Extract the (x, y) coordinate from the center of the cell holding the provided text.  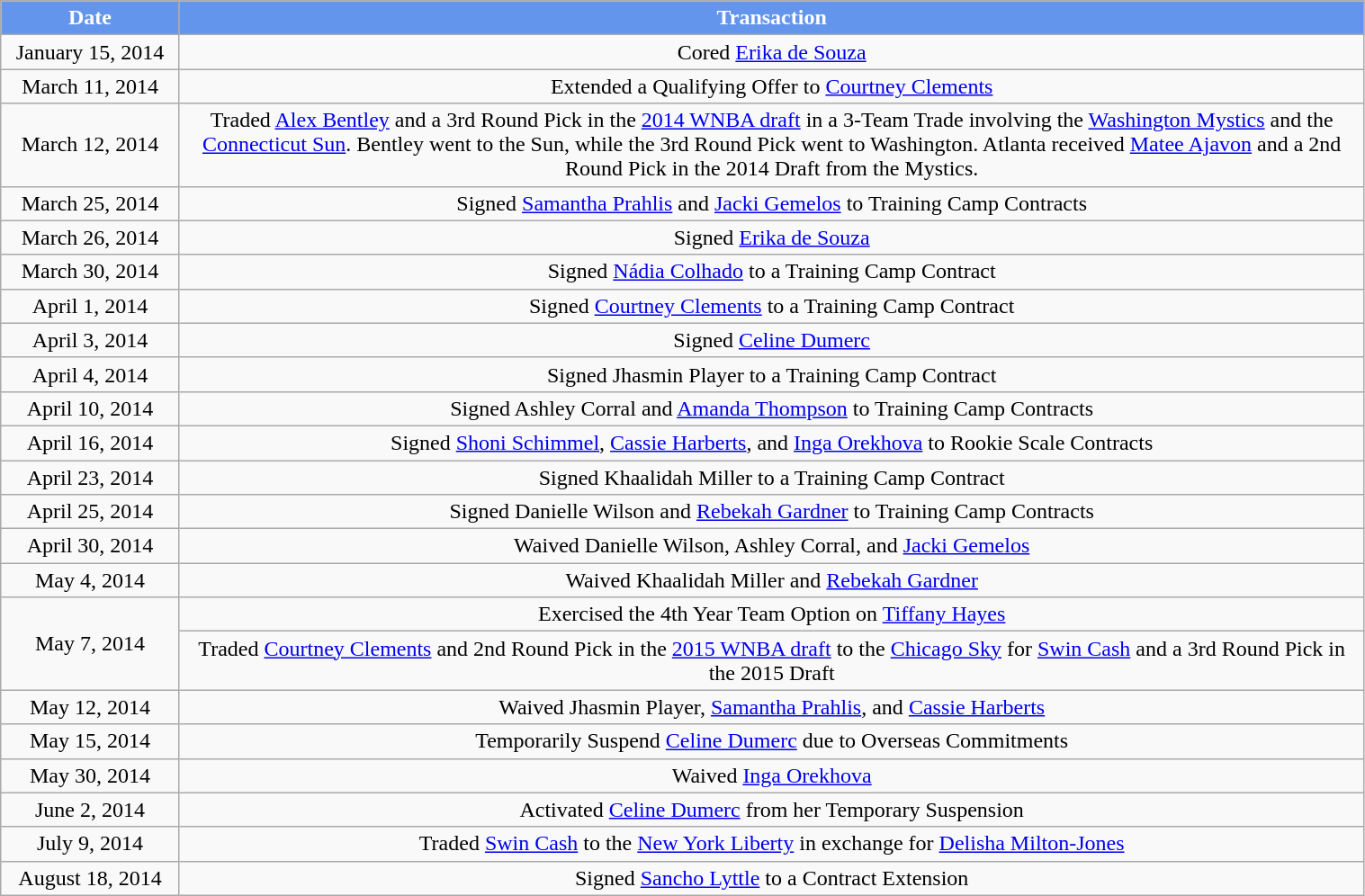
March 12, 2014 (90, 145)
Signed Courtney Clements to a Training Camp Contract (772, 306)
Signed Sancho Lyttle to a Contract Extension (772, 878)
January 15, 2014 (90, 52)
May 30, 2014 (90, 775)
April 3, 2014 (90, 340)
March 11, 2014 (90, 86)
Signed Erika de Souza (772, 237)
May 15, 2014 (90, 741)
May 4, 2014 (90, 580)
Traded Courtney Clements and 2nd Round Pick in the 2015 WNBA draft to the Chicago Sky for Swin Cash and a 3rd Round Pick in the 2015 Draft (772, 660)
July 9, 2014 (90, 844)
May 7, 2014 (90, 644)
April 10, 2014 (90, 408)
Temporarily Suspend Celine Dumerc due to Overseas Commitments (772, 741)
April 23, 2014 (90, 478)
Waived Jhasmin Player, Samantha Prahlis, and Cassie Harberts (772, 707)
April 4, 2014 (90, 374)
Waived Khaalidah Miller and Rebekah Gardner (772, 580)
Activated Celine Dumerc from her Temporary Suspension (772, 810)
Waived Inga Orekhova (772, 775)
March 26, 2014 (90, 237)
March 30, 2014 (90, 272)
April 16, 2014 (90, 443)
Transaction (772, 18)
April 30, 2014 (90, 546)
May 12, 2014 (90, 707)
Signed Khaalidah Miller to a Training Camp Contract (772, 478)
Extended a Qualifying Offer to Courtney Clements (772, 86)
March 25, 2014 (90, 203)
April 25, 2014 (90, 512)
Cored Erika de Souza (772, 52)
Traded Swin Cash to the New York Liberty in exchange for Delisha Milton-Jones (772, 844)
Signed Celine Dumerc (772, 340)
Signed Nádia Colhado to a Training Camp Contract (772, 272)
Exercised the 4th Year Team Option on Tiffany Hayes (772, 614)
Date (90, 18)
June 2, 2014 (90, 810)
Signed Shoni Schimmel, Cassie Harberts, and Inga Orekhova to Rookie Scale Contracts (772, 443)
Signed Ashley Corral and Amanda Thompson to Training Camp Contracts (772, 408)
Signed Jhasmin Player to a Training Camp Contract (772, 374)
Waived Danielle Wilson, Ashley Corral, and Jacki Gemelos (772, 546)
April 1, 2014 (90, 306)
Signed Danielle Wilson and Rebekah Gardner to Training Camp Contracts (772, 512)
Signed Samantha Prahlis and Jacki Gemelos to Training Camp Contracts (772, 203)
August 18, 2014 (90, 878)
